Search for the cell housing the specified text and yield its (x, y) center coordinate. 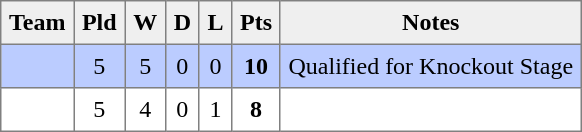
4 (145, 110)
10 (256, 66)
W (145, 23)
1 (216, 110)
Notes (430, 23)
D (182, 23)
Pts (256, 23)
Qualified for Knockout Stage (430, 66)
L (216, 23)
8 (256, 110)
Pld (100, 23)
Team (38, 23)
